Locate the cell with the specified text and output its [x, y] center coordinate. 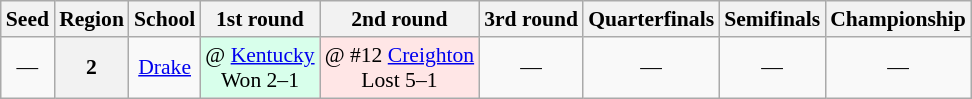
@ KentuckyWon 2–1 [260, 68]
2nd round [400, 19]
3rd round [531, 19]
1st round [260, 19]
2 [92, 68]
School [164, 19]
Semifinals [772, 19]
Seed [28, 19]
Drake [164, 68]
Region [92, 19]
@ #12 CreightonLost 5–1 [400, 68]
Quarterfinals [651, 19]
Championship [898, 19]
